Scan for the cell matching the given text and deliver its [X, Y] coordinate at center. 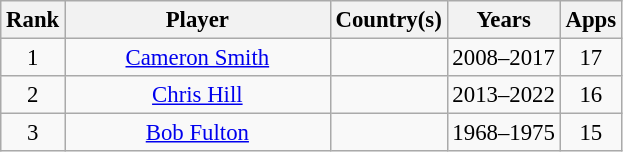
1968–1975 [504, 133]
2013–2022 [504, 95]
2 [33, 95]
Rank [33, 20]
Apps [590, 20]
17 [590, 58]
15 [590, 133]
3 [33, 133]
Chris Hill [198, 95]
1 [33, 58]
2008–2017 [504, 58]
Years [504, 20]
Cameron Smith [198, 58]
16 [590, 95]
Player [198, 20]
Bob Fulton [198, 133]
Country(s) [388, 20]
